Find where the given text appears and provide that cell's center as [x, y] coordinate. 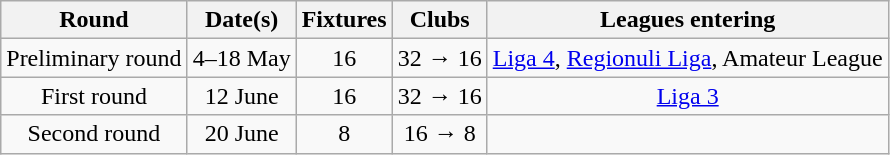
8 [344, 134]
First round [94, 96]
Fixtures [344, 20]
16 → 8 [440, 134]
20 June [242, 134]
4–18 May [242, 58]
Second round [94, 134]
Round [94, 20]
12 June [242, 96]
Liga 4, Regionuli Liga, Amateur League [688, 58]
Preliminary round [94, 58]
Liga 3 [688, 96]
Date(s) [242, 20]
Clubs [440, 20]
Leagues entering [688, 20]
